Pinpoint the cell where the given text exists, returning its [X, Y] midpoint coordinate. 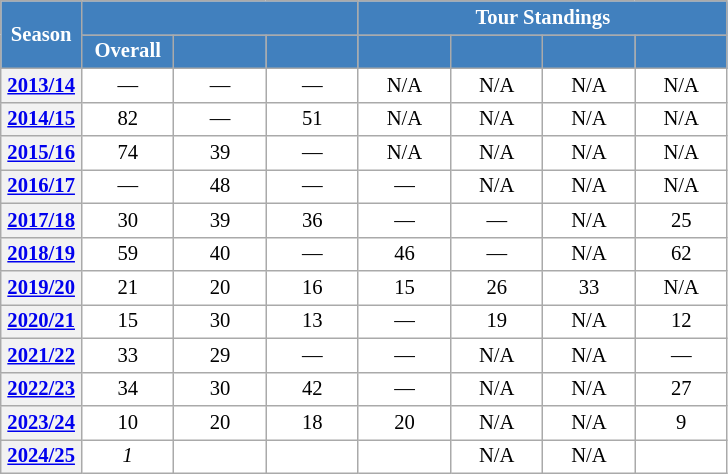
2023/24 [42, 423]
62 [681, 254]
2013/14 [42, 85]
2022/23 [42, 389]
40 [220, 254]
19 [497, 321]
Overall [128, 51]
2021/22 [42, 355]
Season [42, 34]
2016/17 [42, 186]
13 [312, 321]
27 [681, 389]
2020/21 [42, 321]
10 [128, 423]
48 [220, 186]
25 [681, 220]
9 [681, 423]
46 [404, 254]
29 [220, 355]
2024/25 [42, 456]
82 [128, 119]
51 [312, 119]
2014/15 [42, 119]
2015/16 [42, 153]
59 [128, 254]
74 [128, 153]
21 [128, 287]
Tour Standings [542, 17]
1 [128, 456]
42 [312, 389]
36 [312, 220]
26 [497, 287]
2017/18 [42, 220]
2018/19 [42, 254]
18 [312, 423]
2019/20 [42, 287]
34 [128, 389]
12 [681, 321]
16 [312, 287]
